For the text-containing cell, return its midpoint in [X, Y] coordinate format. 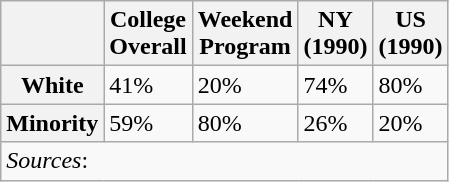
US(1990) [410, 34]
59% [148, 123]
74% [336, 85]
White [52, 85]
26% [336, 123]
Sources: [224, 161]
41% [148, 85]
NY(1990) [336, 34]
CollegeOverall [148, 34]
Minority [52, 123]
WeekendProgram [245, 34]
